Provide the (X, Y) coordinate of the cell's center where the given text is located.  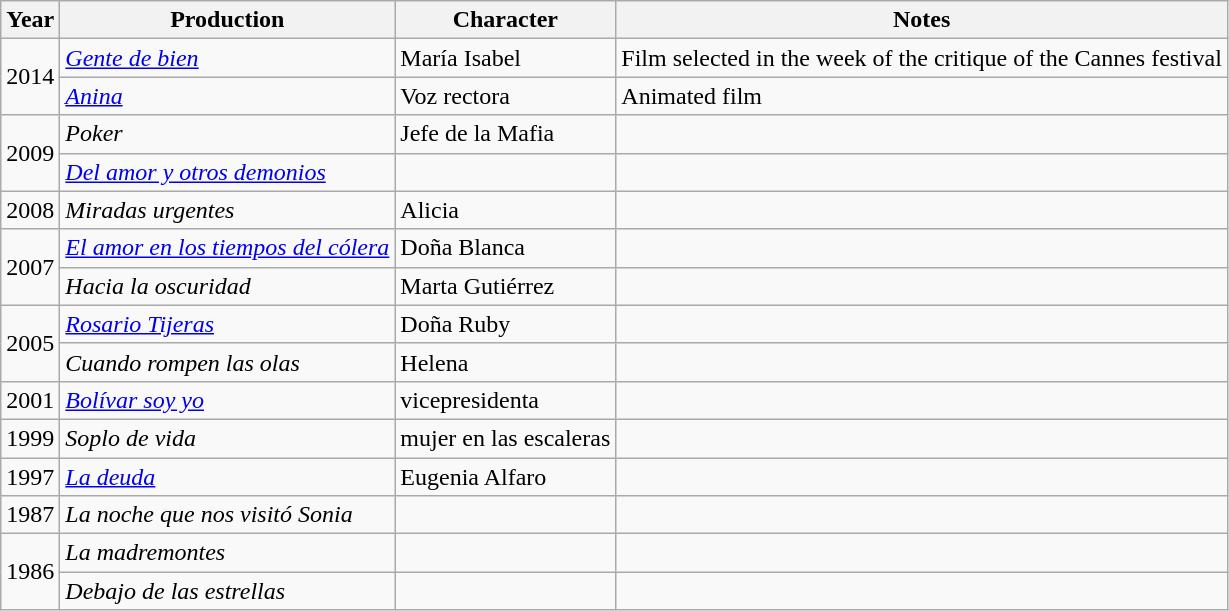
Miradas urgentes (228, 210)
Poker (228, 134)
Anina (228, 96)
Debajo de las estrellas (228, 591)
Alicia (506, 210)
Rosario Tijeras (228, 324)
María Isabel (506, 58)
Bolívar soy yo (228, 400)
1999 (30, 438)
La madremontes (228, 553)
Production (228, 20)
Doña Ruby (506, 324)
1997 (30, 477)
Film selected in the week of the critique of the Cannes festival (922, 58)
Animated film (922, 96)
Soplo de vida (228, 438)
La noche que nos visitó Sonia (228, 515)
El amor en los tiempos del cólera (228, 248)
Jefe de la Mafia (506, 134)
vicepresidenta (506, 400)
2008 (30, 210)
mujer en las escaleras (506, 438)
Notes (922, 20)
La deuda (228, 477)
Helena (506, 362)
1986 (30, 572)
Character (506, 20)
Cuando rompen las olas (228, 362)
2014 (30, 77)
Hacia la oscuridad (228, 286)
2005 (30, 343)
Marta Gutiérrez (506, 286)
Gente de bien (228, 58)
1987 (30, 515)
2009 (30, 153)
2007 (30, 267)
Voz rectora (506, 96)
Del amor y otros demonios (228, 172)
Eugenia Alfaro (506, 477)
Year (30, 20)
Doña Blanca (506, 248)
2001 (30, 400)
